Identify which cell holds the provided text, then report its [X, Y] central coordinate. 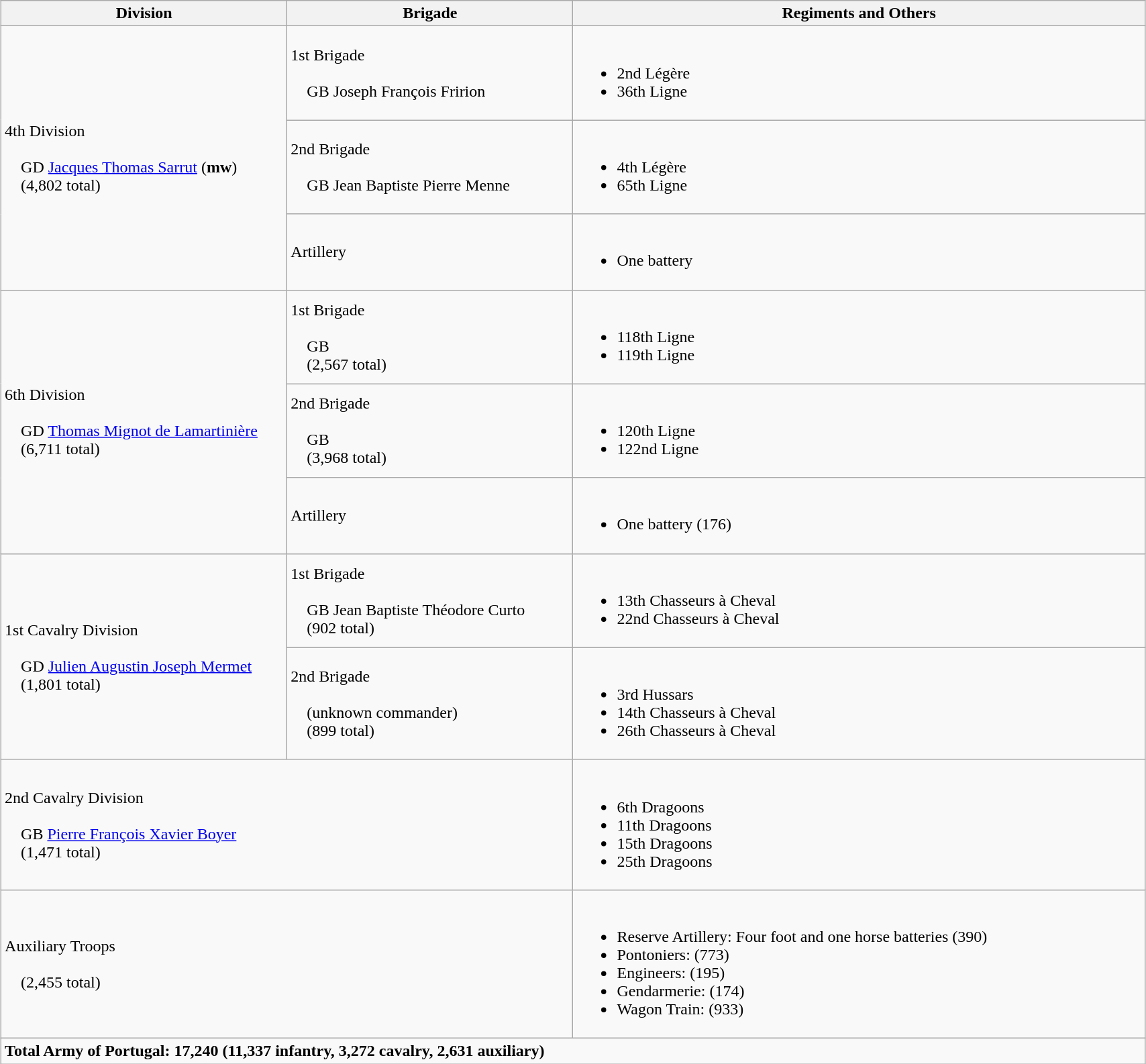
Total Army of Portugal: 17,240 (11,337 infantry, 3,272 cavalry, 2,631 auxiliary) [573, 1051]
3rd Hussars14th Chasseurs à Cheval26th Chasseurs à Cheval [859, 703]
2nd Cavalry Division GB Pierre François Xavier Boyer (1,471 total) [287, 824]
4th Division GD Jacques Thomas Sarrut (mw) (4,802 total) [144, 158]
6th Division GD Thomas Mignot de Lamartinière (6,711 total) [144, 421]
1st Brigade GB Joseph François Fririon [430, 73]
One battery [859, 252]
1st Brigade GB Jean Baptiste Théodore Curto (902 total) [430, 600]
2nd Brigade GB Jean Baptiste Pierre Menne [430, 167]
120th Ligne122nd Ligne [859, 431]
118th Ligne119th Ligne [859, 337]
2nd Brigade (unknown commander) (899 total) [430, 703]
13th Chasseurs à Cheval22nd Chasseurs à Cheval [859, 600]
One battery (176) [859, 515]
2nd Brigade GB (3,968 total) [430, 431]
6th Dragoons11th Dragoons15th Dragoons25th Dragoons [859, 824]
Division [144, 13]
Brigade [430, 13]
Regiments and Others [859, 13]
2nd Légère36th Ligne [859, 73]
Auxiliary Troops (2,455 total) [287, 963]
1st Brigade GB (2,567 total) [430, 337]
Reserve Artillery: Four foot and one horse batteries (390)Pontoniers: (773)Engineers: (195)Gendarmerie: (174)Wagon Train: (933) [859, 963]
4th Légère65th Ligne [859, 167]
1st Cavalry Division GD Julien Augustin Joseph Mermet (1,801 total) [144, 656]
